Detect which cell encompasses the target text, then output its (X, Y) center coordinate. 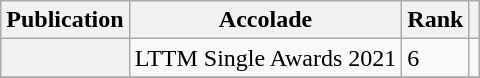
Accolade (266, 20)
Rank (436, 20)
LTTM Single Awards 2021 (266, 58)
Publication (65, 20)
6 (436, 58)
